From the cell containing the given text, extract its center point as (x, y) coordinate. 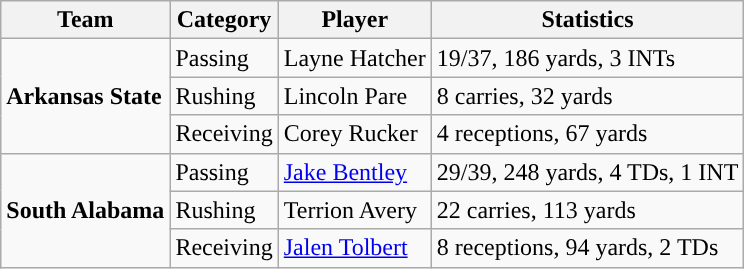
Lincoln Pare (354, 96)
Terrion Avery (354, 210)
Layne Hatcher (354, 58)
South Alabama (86, 210)
Category (224, 20)
8 receptions, 94 yards, 2 TDs (588, 248)
Jake Bentley (354, 172)
19/37, 186 yards, 3 INTs (588, 58)
22 carries, 113 yards (588, 210)
Jalen Tolbert (354, 248)
Statistics (588, 20)
4 receptions, 67 yards (588, 134)
Arkansas State (86, 96)
Team (86, 20)
29/39, 248 yards, 4 TDs, 1 INT (588, 172)
8 carries, 32 yards (588, 96)
Corey Rucker (354, 134)
Player (354, 20)
